Return [X, Y] of the center of cell containing provided text 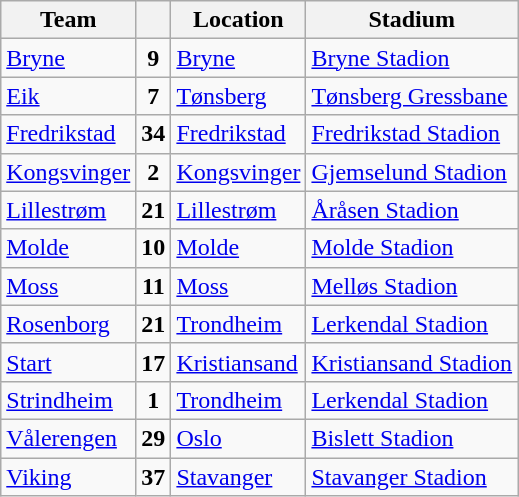
Bryne Stadion [412, 58]
Rosenborg [68, 324]
Åråsen Stadion [412, 210]
Viking [68, 477]
17 [154, 362]
Bislett Stadion [412, 438]
Kristiansand [238, 362]
Tønsberg [238, 96]
Vålerengen [68, 438]
Fredrikstad Stadion [412, 134]
Stavanger Stadion [412, 477]
10 [154, 248]
37 [154, 477]
Start [68, 362]
Team [68, 20]
11 [154, 286]
Oslo [238, 438]
Location [238, 20]
Eik [68, 96]
Stavanger [238, 477]
Melløs Stadion [412, 286]
9 [154, 58]
2 [154, 172]
7 [154, 96]
Stadium [412, 20]
Strindheim [68, 400]
34 [154, 134]
29 [154, 438]
Tønsberg Gressbane [412, 96]
Gjemselund Stadion [412, 172]
1 [154, 400]
Kristiansand Stadion [412, 362]
Molde Stadion [412, 248]
